From the cell containing the given text, extract its center point as [X, Y] coordinate. 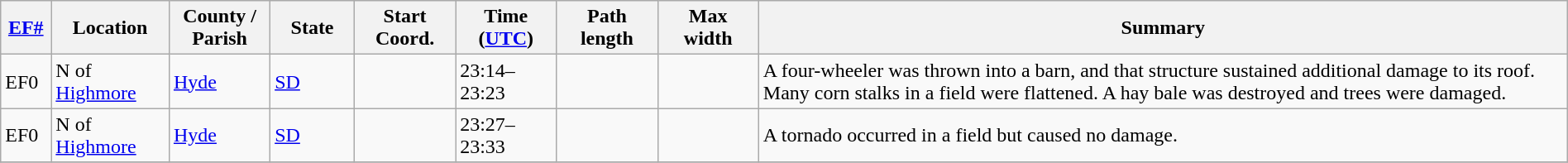
23:14–23:23 [506, 81]
23:27–23:33 [506, 136]
Summary [1163, 28]
Location [111, 28]
County / Parish [219, 28]
A tornado occurred in a field but caused no damage. [1163, 136]
Start Coord. [404, 28]
Max width [708, 28]
Path length [607, 28]
EF# [26, 28]
State [313, 28]
Time (UTC) [506, 28]
